For the text-containing cell, return its midpoint in (x, y) coordinate format. 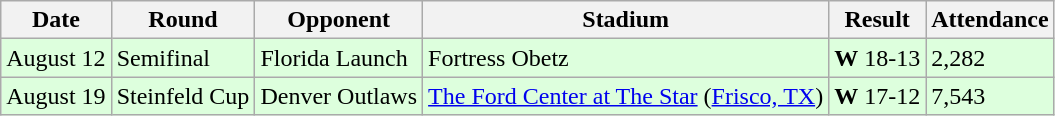
Florida Launch (339, 58)
7,543 (990, 96)
Semifinal (183, 58)
Denver Outlaws (339, 96)
Round (183, 20)
2,282 (990, 58)
August 12 (56, 58)
Date (56, 20)
W 18-13 (878, 58)
Steinfeld Cup (183, 96)
Result (878, 20)
The Ford Center at The Star (Frisco, TX) (626, 96)
Stadium (626, 20)
August 19 (56, 96)
W 17-12 (878, 96)
Fortress Obetz (626, 58)
Attendance (990, 20)
Opponent (339, 20)
